Extract the (x, y) coordinate from the center of the cell holding the provided text.  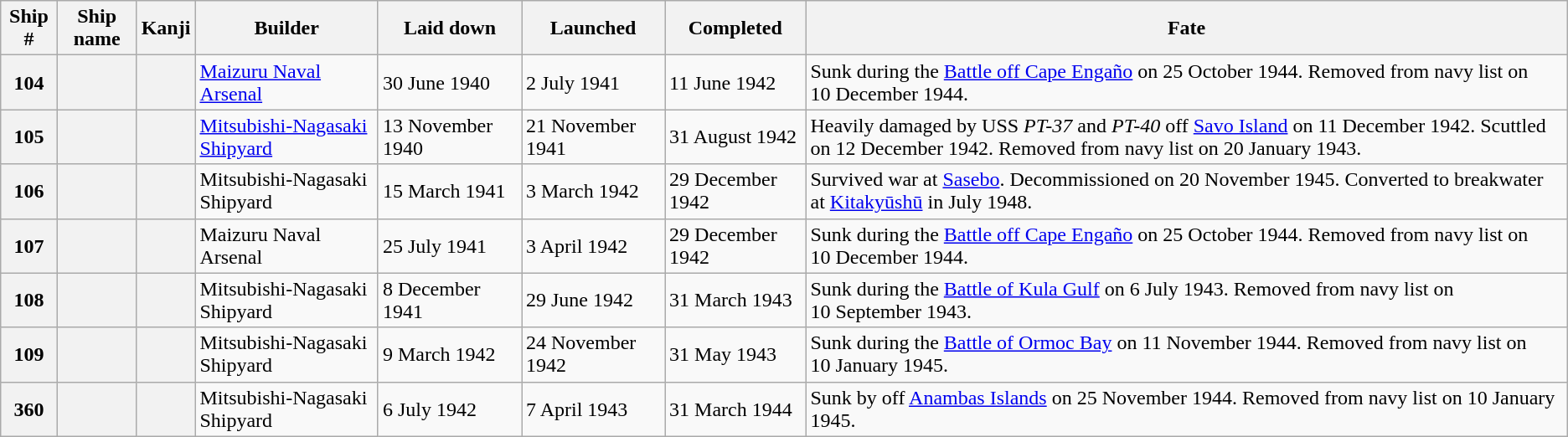
Sunk during the Battle of Ormoc Bay on 11 November 1944. Removed from navy list on 10 January 1945. (1186, 355)
Kanji (166, 28)
Launched (593, 28)
106 (28, 191)
109 (28, 355)
107 (28, 246)
Heavily damaged by USS PT-37 and PT-40 off Savo Island on 11 December 1942. Scuttled on 12 December 1942. Removed from navy list on 20 January 1943. (1186, 137)
Sunk by off Anambas Islands on 25 November 1944. Removed from navy list on 10 January 1945. (1186, 409)
9 March 1942 (449, 355)
3 March 1942 (593, 191)
24 November 1942 (593, 355)
3 April 1942 (593, 246)
21 November 1941 (593, 137)
31 March 1944 (735, 409)
29 June 1942 (593, 300)
30 June 1940 (449, 82)
8 December 1941 (449, 300)
Fate (1186, 28)
25 July 1941 (449, 246)
2 July 1941 (593, 82)
Completed (735, 28)
6 July 1942 (449, 409)
360 (28, 409)
Ship name (97, 28)
104 (28, 82)
13 November 1940 (449, 137)
31 March 1943 (735, 300)
Builder (286, 28)
Ship # (28, 28)
15 March 1941 (449, 191)
Laid down (449, 28)
7 April 1943 (593, 409)
11 June 1942 (735, 82)
Survived war at Sasebo. Decommissioned on 20 November 1945. Converted to breakwater at Kitakyūshū in July 1948. (1186, 191)
31 May 1943 (735, 355)
105 (28, 137)
Sunk during the Battle of Kula Gulf on 6 July 1943. Removed from navy list on 10 September 1943. (1186, 300)
31 August 1942 (735, 137)
108 (28, 300)
